Find where the given text appears and provide that cell's center as (x, y) coordinate. 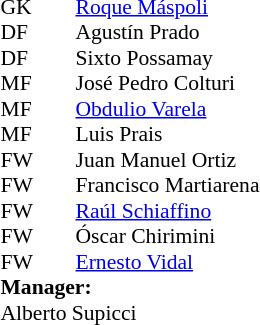
Sixto Possamay (167, 58)
Juan Manuel Ortiz (167, 160)
Raúl Schiaffino (167, 211)
José Pedro Colturi (167, 83)
Manager: (130, 287)
Obdulio Varela (167, 109)
Francisco Martiarena (167, 185)
Ernesto Vidal (167, 262)
Luis Prais (167, 135)
Óscar Chirimini (167, 237)
Agustín Prado (167, 33)
